Search for the cell housing the specified text and yield its [X, Y] center coordinate. 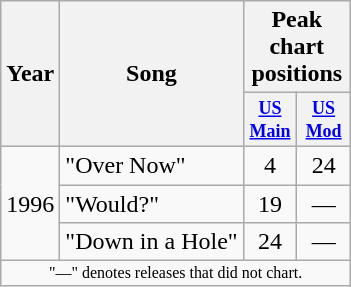
"Over Now" [152, 165]
4 [270, 165]
1996 [30, 203]
"Down in a Hole" [152, 242]
19 [270, 204]
Peak chart positions [296, 47]
US Main [270, 120]
Song [152, 74]
Year [30, 74]
"—" denotes releases that did not chart. [176, 273]
"Would?" [152, 204]
US Mod [324, 120]
